Capture the cell that displays the provided text and extract its [x, y] central coordinate. 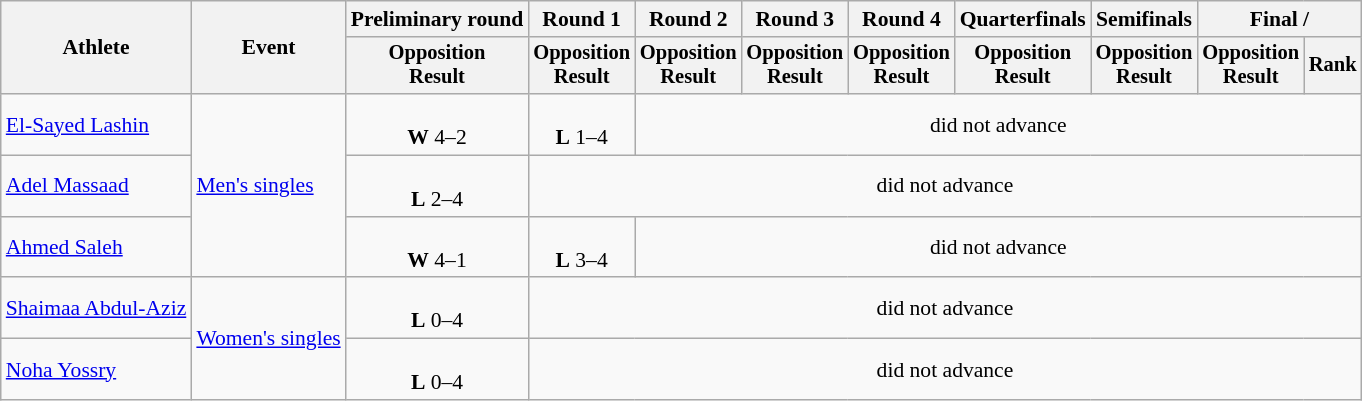
Preliminary round [438, 19]
Round 4 [902, 19]
Ahmed Saleh [96, 248]
Women's singles [268, 339]
L 2–4 [438, 186]
W 4–2 [438, 124]
Rank [1333, 66]
Men's singles [268, 186]
Round 2 [688, 19]
Round 1 [582, 19]
Final / [1279, 19]
Shaimaa Abdul-Aziz [96, 308]
L 3–4 [582, 248]
Athlete [96, 48]
Noha Yossry [96, 370]
Quarterfinals [1023, 19]
El-Sayed Lashin [96, 124]
Round 3 [796, 19]
W 4–1 [438, 248]
Adel Massaad [96, 186]
L 1–4 [582, 124]
Semifinals [1144, 19]
Event [268, 48]
